Provide the (X, Y) coordinate of the cell's center where the given text is located.  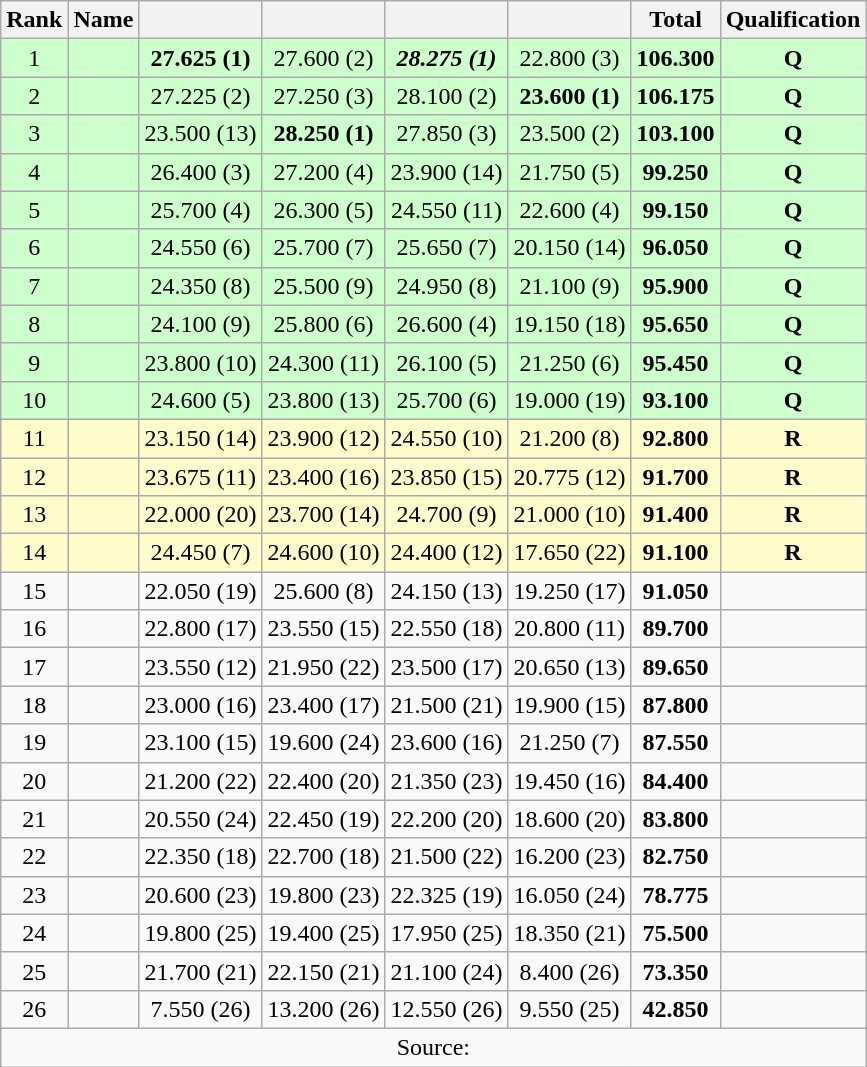
83.800 (676, 819)
23.900 (12) (324, 438)
24.950 (8) (446, 286)
28.275 (1) (446, 58)
22.550 (18) (446, 629)
22.450 (19) (324, 819)
7 (34, 286)
1 (34, 58)
23.850 (15) (446, 477)
42.850 (676, 1009)
95.900 (676, 286)
10 (34, 400)
91.050 (676, 591)
17.650 (22) (570, 553)
3 (34, 134)
Name (104, 20)
99.150 (676, 210)
24.150 (13) (446, 591)
22.000 (20) (200, 515)
24.350 (8) (200, 286)
27.225 (2) (200, 96)
13.200 (26) (324, 1009)
106.175 (676, 96)
23.100 (15) (200, 743)
27.250 (3) (324, 96)
17 (34, 667)
26.100 (5) (446, 362)
20.775 (12) (570, 477)
4 (34, 172)
22.700 (18) (324, 857)
27.625 (1) (200, 58)
21.750 (5) (570, 172)
22.800 (17) (200, 629)
12.550 (26) (446, 1009)
20.650 (13) (570, 667)
89.700 (676, 629)
22.200 (20) (446, 819)
18.350 (21) (570, 933)
22.400 (20) (324, 781)
21.500 (21) (446, 705)
19.900 (15) (570, 705)
87.550 (676, 743)
21.100 (24) (446, 971)
22.600 (4) (570, 210)
23.000 (16) (200, 705)
92.800 (676, 438)
87.800 (676, 705)
19.400 (25) (324, 933)
18.600 (20) (570, 819)
20.150 (14) (570, 248)
25.700 (4) (200, 210)
26 (34, 1009)
23.900 (14) (446, 172)
22.800 (3) (570, 58)
22 (34, 857)
24.700 (9) (446, 515)
20 (34, 781)
19.800 (25) (200, 933)
Source: (434, 1047)
99.250 (676, 172)
2 (34, 96)
21.950 (22) (324, 667)
19 (34, 743)
23.600 (1) (570, 96)
27.200 (4) (324, 172)
25.800 (6) (324, 324)
22.150 (21) (324, 971)
20.600 (23) (200, 895)
75.500 (676, 933)
8.400 (26) (570, 971)
73.350 (676, 971)
21.350 (23) (446, 781)
23.500 (2) (570, 134)
24 (34, 933)
14 (34, 553)
19.450 (16) (570, 781)
24.550 (10) (446, 438)
19.600 (24) (324, 743)
Rank (34, 20)
22.350 (18) (200, 857)
24.300 (11) (324, 362)
21.250 (6) (570, 362)
9 (34, 362)
24.450 (7) (200, 553)
84.400 (676, 781)
21.250 (7) (570, 743)
23.500 (17) (446, 667)
7.550 (26) (200, 1009)
23.150 (14) (200, 438)
22.050 (19) (200, 591)
26.300 (5) (324, 210)
25.600 (8) (324, 591)
96.050 (676, 248)
23.500 (13) (200, 134)
18 (34, 705)
21.700 (21) (200, 971)
5 (34, 210)
6 (34, 248)
24.100 (9) (200, 324)
24.400 (12) (446, 553)
95.650 (676, 324)
78.775 (676, 895)
15 (34, 591)
26.400 (3) (200, 172)
19.250 (17) (570, 591)
24.600 (5) (200, 400)
23.800 (13) (324, 400)
19.000 (19) (570, 400)
21.200 (8) (570, 438)
21 (34, 819)
21.500 (22) (446, 857)
19.150 (18) (570, 324)
16.200 (23) (570, 857)
23.800 (10) (200, 362)
25.700 (6) (446, 400)
9.550 (25) (570, 1009)
95.450 (676, 362)
12 (34, 477)
23.550 (12) (200, 667)
25 (34, 971)
27.600 (2) (324, 58)
23.400 (16) (324, 477)
11 (34, 438)
24.600 (10) (324, 553)
16.050 (24) (570, 895)
17.950 (25) (446, 933)
82.750 (676, 857)
23.550 (15) (324, 629)
91.400 (676, 515)
21.200 (22) (200, 781)
25.500 (9) (324, 286)
23.600 (16) (446, 743)
24.550 (6) (200, 248)
93.100 (676, 400)
Total (676, 20)
25.650 (7) (446, 248)
22.325 (19) (446, 895)
20.800 (11) (570, 629)
23.700 (14) (324, 515)
13 (34, 515)
28.100 (2) (446, 96)
91.700 (676, 477)
23 (34, 895)
8 (34, 324)
103.100 (676, 134)
24.550 (11) (446, 210)
27.850 (3) (446, 134)
23.400 (17) (324, 705)
28.250 (1) (324, 134)
91.100 (676, 553)
16 (34, 629)
19.800 (23) (324, 895)
21.100 (9) (570, 286)
25.700 (7) (324, 248)
106.300 (676, 58)
26.600 (4) (446, 324)
Qualification (793, 20)
20.550 (24) (200, 819)
23.675 (11) (200, 477)
21.000 (10) (570, 515)
89.650 (676, 667)
